Search for the cell housing the specified text and yield its [x, y] center coordinate. 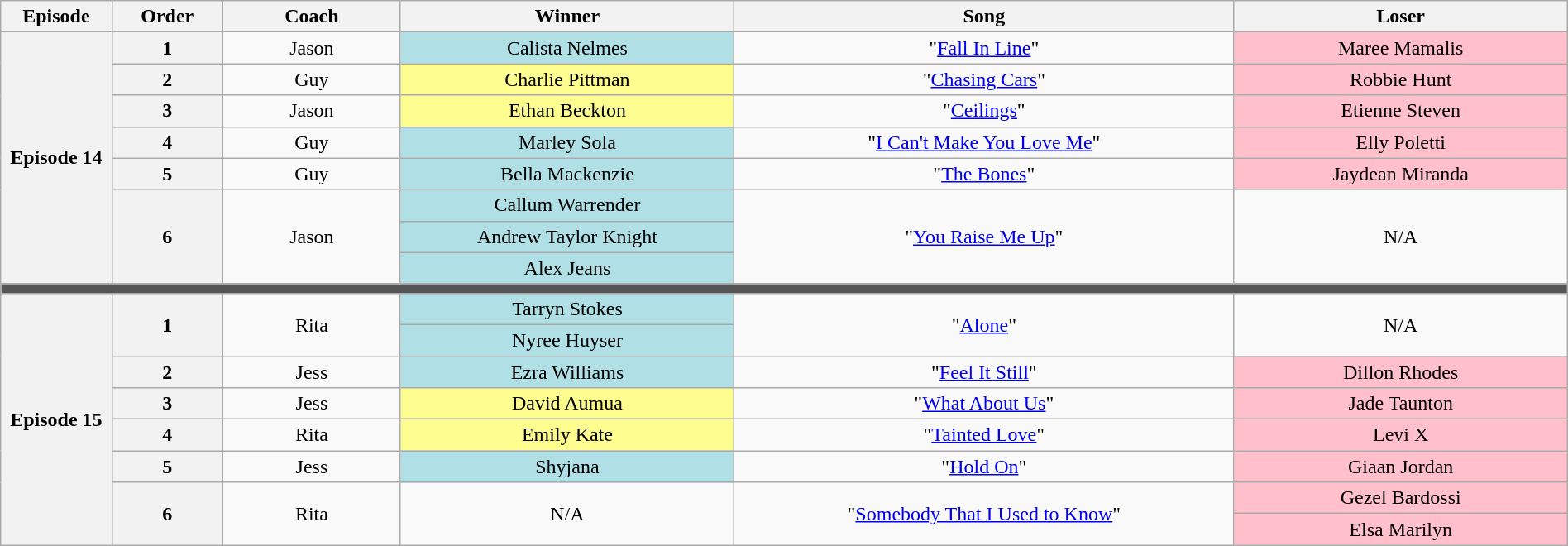
Shyjana [567, 467]
Loser [1401, 17]
"Alone" [984, 324]
Robbie Hunt [1401, 79]
Episode [56, 17]
"I Can't Make You Love Me" [984, 142]
Tarryn Stokes [567, 309]
"Ceilings" [984, 111]
"The Bones" [984, 174]
"Tainted Love" [984, 435]
Charlie Pittman [567, 79]
"What About Us" [984, 404]
Nyree Huyser [567, 340]
Elsa Marilyn [1401, 529]
Ethan Beckton [567, 111]
Gezel Bardossi [1401, 498]
Maree Mamalis [1401, 48]
"Fall In Line" [984, 48]
Song [984, 17]
Ezra Williams [567, 371]
Giaan Jordan [1401, 467]
Etienne Steven [1401, 111]
Episode 15 [56, 419]
Bella Mackenzie [567, 174]
"Feel It Still" [984, 371]
Dillon Rhodes [1401, 371]
Callum Warrender [567, 205]
Jade Taunton [1401, 404]
Winner [567, 17]
Episode 14 [56, 158]
"Chasing Cars" [984, 79]
"You Raise Me Up" [984, 237]
Andrew Taylor Knight [567, 237]
Calista Nelmes [567, 48]
Jaydean Miranda [1401, 174]
Order [167, 17]
Levi X [1401, 435]
"Hold On" [984, 467]
Marley Sola [567, 142]
Coach [311, 17]
David Aumua [567, 404]
"Somebody That I Used to Know" [984, 514]
Elly Poletti [1401, 142]
Alex Jeans [567, 268]
Emily Kate [567, 435]
